For the text-containing cell, return its midpoint in [x, y] coordinate format. 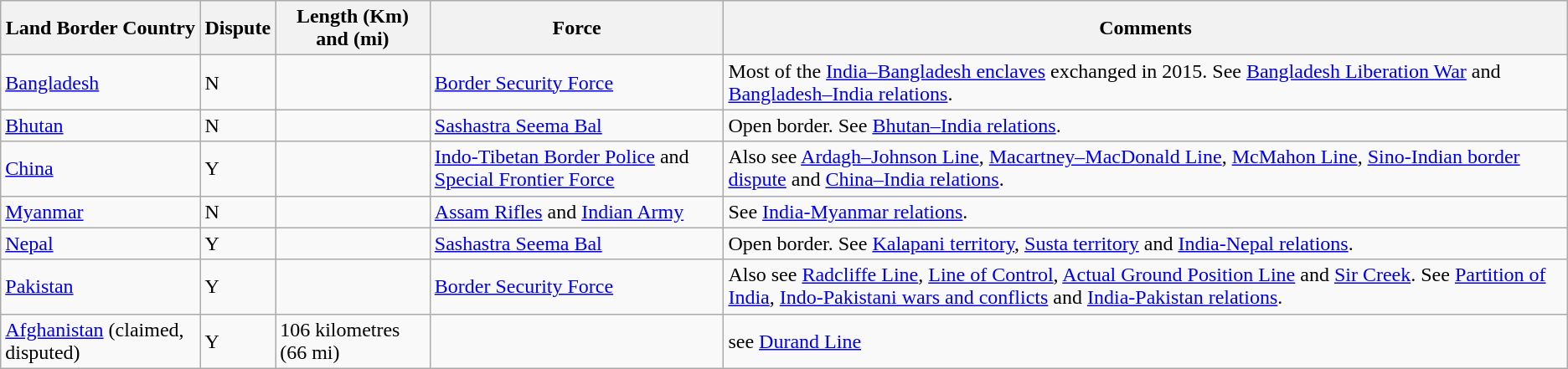
Indo-Tibetan Border Police and Special Frontier Force [576, 169]
Nepal [101, 243]
see Durand Line [1146, 341]
Afghanistan (claimed, disputed) [101, 341]
Dispute [238, 28]
Assam Rifles and Indian Army [576, 212]
Bhutan [101, 126]
Comments [1146, 28]
Open border. See Kalapani territory, Susta territory and India-Nepal relations. [1146, 243]
See India-Myanmar relations. [1146, 212]
Bangladesh [101, 82]
Land Border Country [101, 28]
Pakistan [101, 286]
106 kilometres (66 mi) [353, 341]
Length (Km) and (mi) [353, 28]
Myanmar [101, 212]
China [101, 169]
Also see Ardagh–Johnson Line, Macartney–MacDonald Line, McMahon Line, Sino-Indian border dispute and China–India relations. [1146, 169]
Most of the India–Bangladesh enclaves exchanged in 2015. See Bangladesh Liberation War and Bangladesh–India relations. [1146, 82]
Open border. See Bhutan–India relations. [1146, 126]
Force [576, 28]
